Pinpoint the cell where the given text exists, returning its [X, Y] midpoint coordinate. 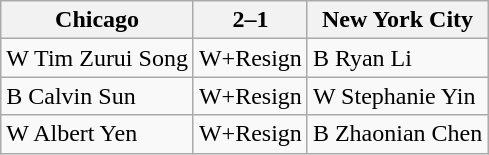
W Stephanie Yin [397, 96]
B Zhaonian Chen [397, 134]
W Albert Yen [98, 134]
W Tim Zurui Song [98, 58]
B Ryan Li [397, 58]
New York City [397, 20]
Chicago [98, 20]
2–1 [250, 20]
B Calvin Sun [98, 96]
